Detect which cell encompasses the target text, then output its [X, Y] center coordinate. 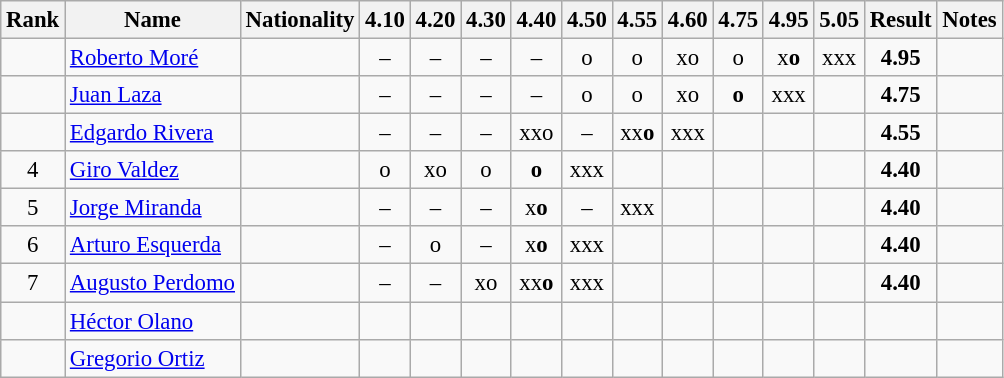
Edgardo Rivera [153, 133]
Augusto Perdomo [153, 283]
6 [33, 245]
Jorge Miranda [153, 208]
Result [900, 20]
Giro Valdez [153, 170]
Juan Laza [153, 95]
4.20 [435, 20]
Name [153, 20]
4.50 [587, 20]
Notes [970, 20]
7 [33, 283]
Rank [33, 20]
Gregorio Ortiz [153, 358]
4.30 [486, 20]
5 [33, 208]
4.60 [688, 20]
5.05 [839, 20]
Arturo Esquerda [153, 245]
Héctor Olano [153, 321]
4.10 [385, 20]
Roberto Moré [153, 58]
4 [33, 170]
Nationality [300, 20]
